Capture the cell that displays the provided text and extract its [x, y] central coordinate. 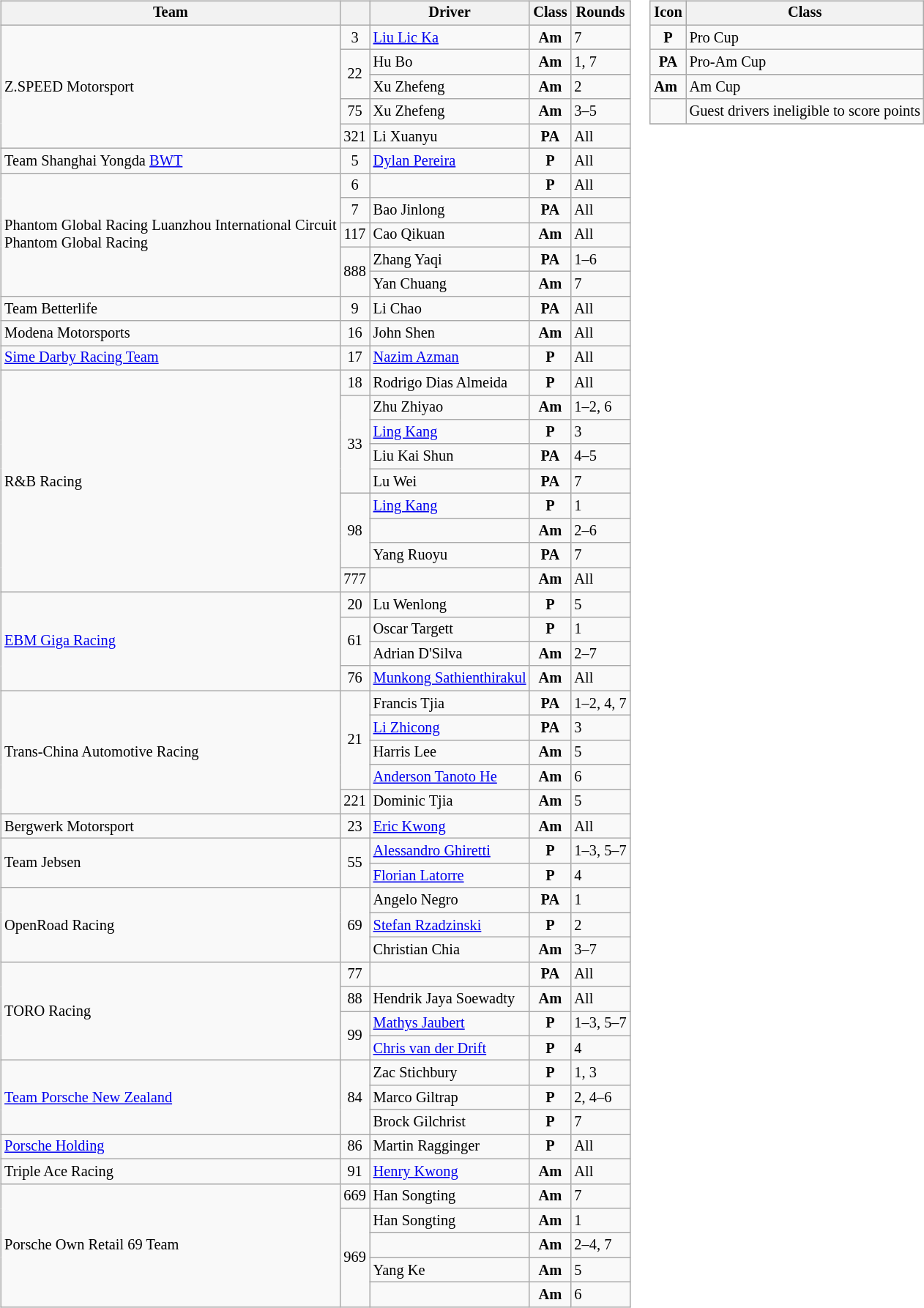
R&B Racing [170, 480]
98 [354, 530]
55 [354, 863]
Team Jebsen [170, 863]
2–6 [600, 530]
Hendrik Jaya Soewadty [450, 999]
Porsche Own Retail 69 Team [170, 1245]
3–5 [600, 111]
77 [354, 974]
1, 7 [600, 62]
33 [354, 444]
21 [354, 740]
Stefan Rzadzinski [450, 925]
84 [354, 1097]
22 [354, 75]
99 [354, 1036]
Sime Darby Racing Team [170, 358]
Mathys Jaubert [450, 1024]
1–2, 6 [600, 407]
61 [354, 642]
Eric Kwong [450, 826]
Bao Jinlong [450, 210]
Trans-China Automotive Racing [170, 752]
EBM Giga Racing [170, 642]
Dominic Tjia [450, 802]
Pro-Am Cup [805, 62]
Oscar Targett [450, 629]
69 [354, 924]
Li Xuanyu [450, 136]
Alessandro Ghiretti [450, 851]
Bergwerk Motorsport [170, 826]
669 [354, 1196]
Am Cup [805, 87]
Zhu Zhiyao [450, 407]
Yang Ruoyu [450, 555]
Chris van der Drift [450, 1048]
20 [354, 604]
16 [354, 333]
Li Zhicong [450, 728]
75 [354, 111]
Rodrigo Dias Almeida [450, 382]
Phantom Global Racing Luanzhou International Circuit Phantom Global Racing [170, 234]
Rounds [600, 13]
Team [170, 13]
Martin Ragginger [450, 1147]
Cao Qikuan [450, 235]
Zac Stichbury [450, 1073]
76 [354, 678]
9 [354, 309]
321 [354, 136]
2, 4–6 [600, 1098]
Harris Lee [450, 752]
Zhang Yaqi [450, 259]
Henry Kwong [450, 1171]
4–5 [600, 456]
Marco Giltrap [450, 1098]
Triple Ace Racing [170, 1171]
2–7 [600, 654]
Yang Ke [450, 1270]
Liu Kai Shun [450, 456]
Lu Wei [450, 481]
Pro Cup [805, 37]
23 [354, 826]
Nazim Azman [450, 358]
Adrian D'Silva [450, 654]
1, 3 [600, 1073]
86 [354, 1147]
John Shen [450, 333]
17 [354, 358]
117 [354, 235]
Angelo Negro [450, 900]
Florian Latorre [450, 876]
Team Betterlife [170, 309]
Munkong Sathienthirakul [450, 678]
Hu Bo [450, 62]
Guest drivers ineligible to score points [805, 111]
888 [354, 271]
Team Shanghai Yongda BWT [170, 161]
Porsche Holding [170, 1147]
Driver [450, 13]
Icon [668, 13]
Christian Chia [450, 950]
2–4, 7 [600, 1245]
969 [354, 1258]
18 [354, 382]
Lu Wenlong [450, 604]
Li Chao [450, 309]
1–2, 4, 7 [600, 703]
777 [354, 580]
Dylan Pereira [450, 161]
88 [354, 999]
OpenRoad Racing [170, 924]
Brock Gilchrist [450, 1122]
3–7 [600, 950]
Anderson Tanoto He [450, 777]
Francis Tjia [450, 703]
Z.SPEED Motorsport [170, 86]
TORO Racing [170, 1011]
Yan Chuang [450, 284]
Modena Motorsports [170, 333]
Team Porsche New Zealand [170, 1097]
91 [354, 1171]
221 [354, 802]
Liu Lic Ka [450, 37]
1–6 [600, 259]
